Determine the (x, y) coordinate at the center of the cell enclosing the given text.  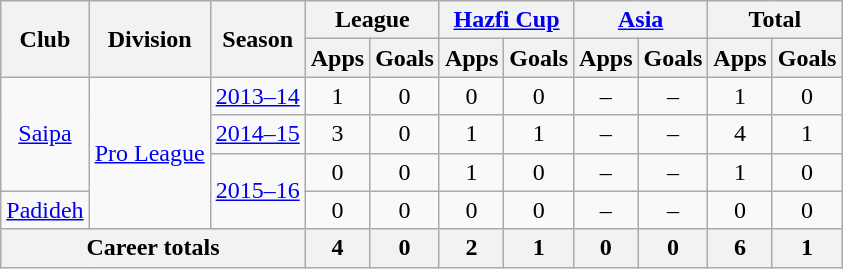
Pro League (150, 153)
Hazfi Cup (506, 20)
2014–15 (258, 134)
2 (471, 248)
Career totals (153, 248)
2015–16 (258, 191)
Division (150, 39)
Saipa (45, 134)
2013–14 (258, 96)
Padideh (45, 210)
6 (740, 248)
3 (337, 134)
Club (45, 39)
Asia (641, 20)
Total (775, 20)
Season (258, 39)
League (372, 20)
